For the text-containing cell, return its midpoint in [X, Y] coordinate format. 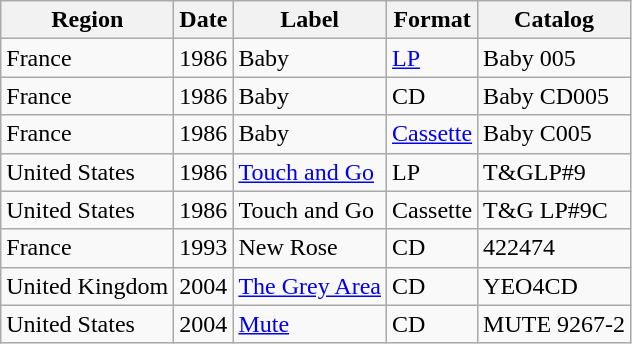
Baby CD005 [554, 96]
Date [204, 20]
1993 [204, 248]
T&G LP#9C [554, 210]
Format [432, 20]
The Grey Area [310, 286]
Label [310, 20]
422474 [554, 248]
MUTE 9267-2 [554, 324]
New Rose [310, 248]
YEO4CD [554, 286]
Baby 005 [554, 58]
Catalog [554, 20]
Region [88, 20]
Baby C005 [554, 134]
Mute [310, 324]
United Kingdom [88, 286]
T&GLP#9 [554, 172]
